Capture the cell that displays the provided text and extract its [X, Y] central coordinate. 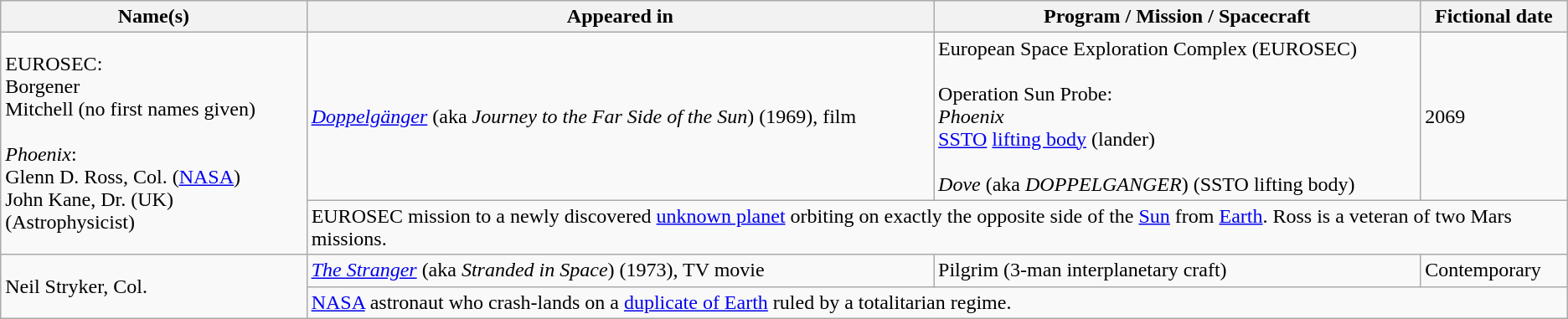
EUROSEC:BorgenerMitchell (no first names given)Phoenix:Glenn D. Ross, Col. (NASA)John Kane, Dr. (UK) (Astrophysicist) [154, 144]
Doppelgänger (aka Journey to the Far Side of the Sun) (1969), film [620, 116]
The Stranger (aka Stranded in Space) (1973), TV movie [620, 270]
Fictional date [1494, 17]
Pilgrim (3-man interplanetary craft) [1178, 270]
European Space Exploration Complex (EUROSEC)Operation Sun Probe:PhoenixSSTO lifting body (lander)Dove (aka DOPPELGANGER) (SSTO lifting body) [1178, 116]
2069 [1494, 116]
NASA astronaut who crash-lands on a duplicate of Earth ruled by a totalitarian regime. [936, 302]
Program / Mission / Spacecraft [1178, 17]
Neil Stryker, Col. [154, 286]
Appeared in [620, 17]
Contemporary [1494, 270]
Name(s) [154, 17]
